Extract the (X, Y) coordinate from the center of the cell holding the provided text.  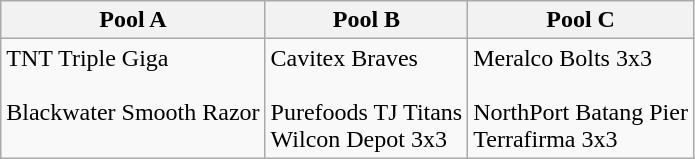
Pool B (366, 20)
Cavitex Braves Purefoods TJ Titans Wilcon Depot 3x3 (366, 98)
Meralco Bolts 3x3 NorthPort Batang Pier Terrafirma 3x3 (581, 98)
Pool C (581, 20)
Pool A (133, 20)
TNT Triple Giga Blackwater Smooth Razor (133, 98)
